For the text-containing cell, return its midpoint in (X, Y) coordinate format. 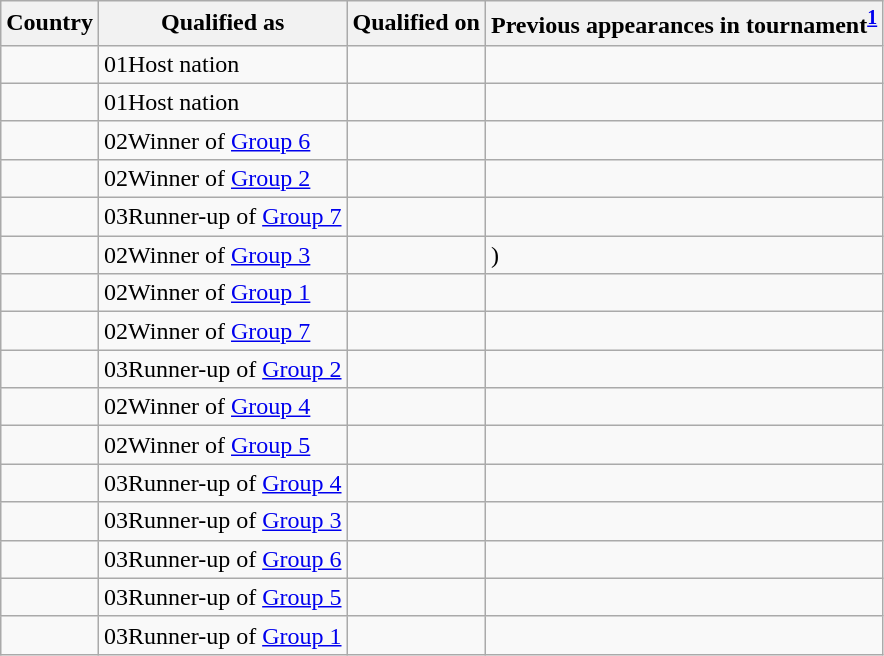
03Runner-up of Group 2 (222, 369)
03Runner-up of Group 5 (222, 597)
02Winner of Group 7 (222, 331)
03Runner-up of Group 3 (222, 521)
Qualified as (222, 24)
Previous appearances in tournament1 (684, 24)
02Winner of Group 6 (222, 140)
02Winner of Group 1 (222, 293)
03Runner-up of Group 1 (222, 635)
03Runner-up of Group 4 (222, 483)
02Winner of Group 3 (222, 255)
Qualified on (416, 24)
03Runner-up of Group 7 (222, 217)
02Winner of Group 2 (222, 178)
02Winner of Group 5 (222, 445)
Country (50, 24)
) (684, 255)
02Winner of Group 4 (222, 407)
03Runner-up of Group 6 (222, 559)
